Provide the (X, Y) coordinate of the cell's center where the given text is located.  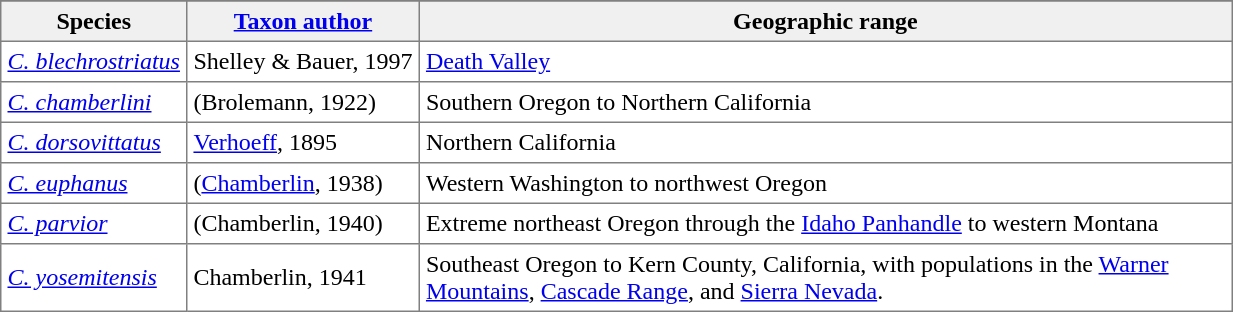
C. blechrostriatus (94, 61)
(Brolemann, 1922) (303, 102)
Chamberlin, 1941 (303, 278)
C. chamberlini (94, 102)
(Chamberlin, 1938) (303, 183)
Verhoeff, 1895 (303, 142)
C. euphanus (94, 183)
C. yosemitensis (94, 278)
Taxon author (303, 21)
Shelley & Bauer, 1997 (303, 61)
Southern Oregon to Northern California (825, 102)
Western Washington to northwest Oregon (825, 183)
Death Valley (825, 61)
Northern California (825, 142)
Extreme northeast Oregon through the Idaho Panhandle to western Montana (825, 223)
C. parvior (94, 223)
Species (94, 21)
C. dorsovittatus (94, 142)
Geographic range (825, 21)
Southeast Oregon to Kern County, California, with populations in the Warner Mountains, Cascade Range, and Sierra Nevada. (825, 278)
(Chamberlin, 1940) (303, 223)
